Search for the cell housing the specified text and yield its (x, y) center coordinate. 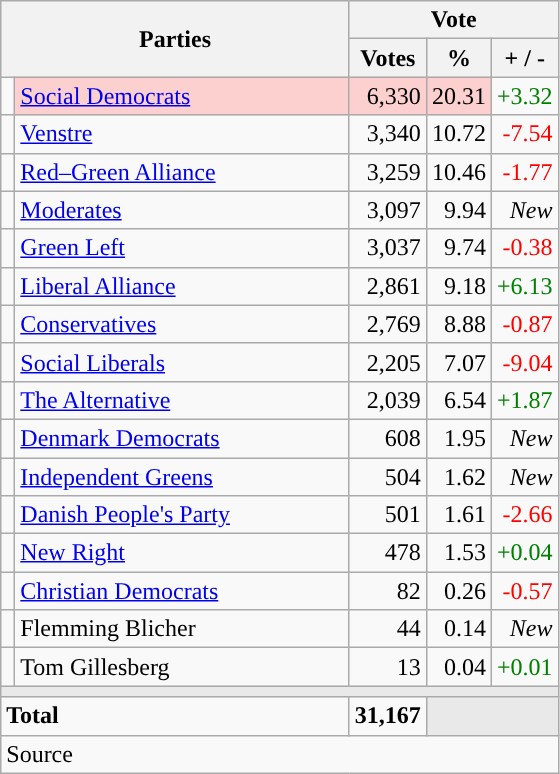
20.31 (458, 96)
-7.54 (524, 134)
The Alternative (182, 400)
Denmark Democrats (182, 438)
+ / - (524, 58)
Parties (176, 39)
8.88 (458, 324)
Christian Democrats (182, 591)
9.18 (458, 286)
+0.01 (524, 667)
Vote (454, 20)
44 (388, 629)
6,330 (388, 96)
7.07 (458, 362)
3,340 (388, 134)
+6.13 (524, 286)
Moderates (182, 210)
1.61 (458, 515)
10.72 (458, 134)
Venstre (182, 134)
13 (388, 667)
Independent Greens (182, 477)
Votes (388, 58)
1.53 (458, 553)
-1.77 (524, 172)
6.54 (458, 400)
3,259 (388, 172)
New Right (182, 553)
-0.38 (524, 248)
Green Left (182, 248)
Liberal Alliance (182, 286)
0.04 (458, 667)
Tom Gillesberg (182, 667)
-0.57 (524, 591)
+3.32 (524, 96)
Danish People's Party (182, 515)
Conservatives (182, 324)
501 (388, 515)
1.95 (458, 438)
608 (388, 438)
504 (388, 477)
0.14 (458, 629)
Source (280, 754)
Social Democrats (182, 96)
2,205 (388, 362)
0.26 (458, 591)
1.62 (458, 477)
2,039 (388, 400)
3,097 (388, 210)
2,769 (388, 324)
-0.87 (524, 324)
Total (176, 716)
+0.04 (524, 553)
9.94 (458, 210)
478 (388, 553)
Red–Green Alliance (182, 172)
-2.66 (524, 515)
82 (388, 591)
9.74 (458, 248)
Social Liberals (182, 362)
-9.04 (524, 362)
31,167 (388, 716)
Flemming Blicher (182, 629)
+1.87 (524, 400)
3,037 (388, 248)
% (458, 58)
10.46 (458, 172)
2,861 (388, 286)
